Capture the cell that displays the provided text and extract its (X, Y) central coordinate. 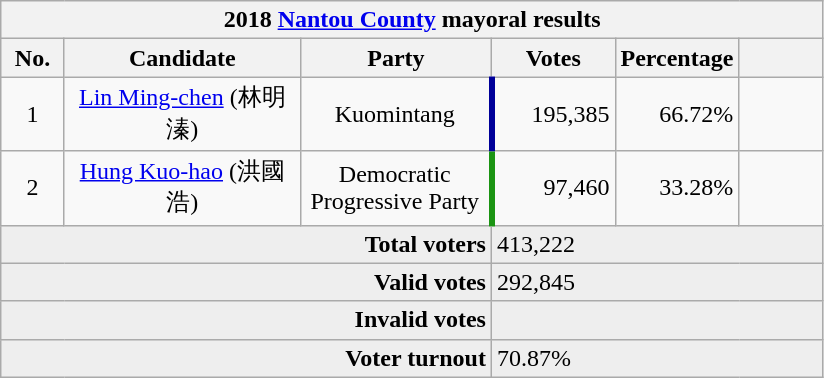
No. (33, 58)
2 (33, 188)
97,460 (553, 188)
66.72% (677, 114)
195,385 (553, 114)
Democratic Progressive Party (396, 188)
Percentage (677, 58)
33.28% (677, 188)
Voter turnout (246, 358)
Party (396, 58)
Invalid votes (246, 320)
413,222 (657, 244)
Total voters (246, 244)
2018 Nantou County mayoral results (412, 20)
292,845 (657, 282)
Lin Ming-chen (林明溱) (182, 114)
1 (33, 114)
Valid votes (246, 282)
Votes (553, 58)
Hung Kuo-hao (洪國浩) (182, 188)
Candidate (182, 58)
70.87% (657, 358)
Kuomintang (396, 114)
